Detect which cell encompasses the target text, then output its (x, y) center coordinate. 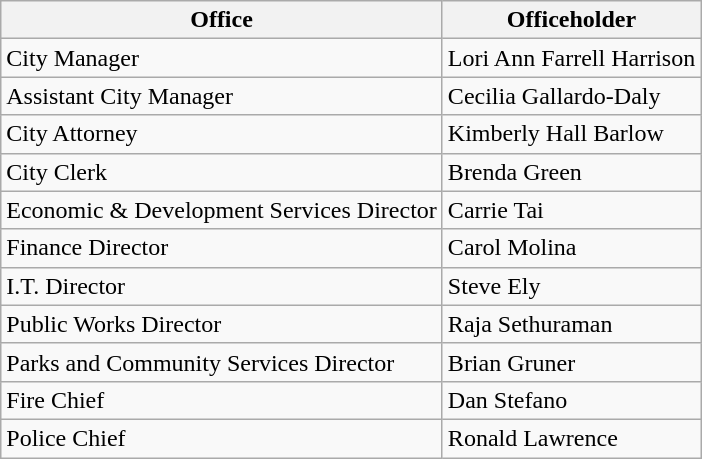
Officeholder (571, 20)
Lori Ann Farrell Harrison (571, 58)
City Manager (222, 58)
Public Works Director (222, 324)
Cecilia Gallardo-Daly (571, 96)
Parks and Community Services Director (222, 362)
Steve Ely (571, 286)
Carrie Tai (571, 210)
I.T. Director (222, 286)
Finance Director (222, 248)
Office (222, 20)
Assistant City Manager (222, 96)
Dan Stefano (571, 400)
Ronald Lawrence (571, 438)
Police Chief (222, 438)
Raja Sethuraman (571, 324)
Carol Molina (571, 248)
Brenda Green (571, 172)
Economic & Development Services Director (222, 210)
City Attorney (222, 134)
Kimberly Hall Barlow (571, 134)
Brian Gruner (571, 362)
Fire Chief (222, 400)
City Clerk (222, 172)
